Identify which cell holds the provided text, then report its (X, Y) central coordinate. 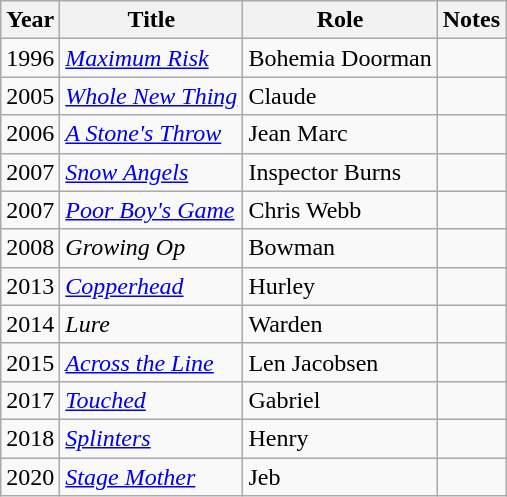
Jeb (340, 477)
Gabriel (340, 400)
2008 (30, 248)
Henry (340, 438)
Inspector Burns (340, 172)
Whole New Thing (152, 96)
2020 (30, 477)
2014 (30, 324)
Len Jacobsen (340, 362)
Bowman (340, 248)
Chris Webb (340, 210)
Role (340, 20)
1996 (30, 58)
Hurley (340, 286)
Snow Angels (152, 172)
2015 (30, 362)
Lure (152, 324)
Across the Line (152, 362)
Touched (152, 400)
Bohemia Doorman (340, 58)
2013 (30, 286)
Jean Marc (340, 134)
Splinters (152, 438)
2005 (30, 96)
Year (30, 20)
Growing Op (152, 248)
Stage Mother (152, 477)
2006 (30, 134)
Poor Boy's Game (152, 210)
Maximum Risk (152, 58)
2018 (30, 438)
A Stone's Throw (152, 134)
Notes (471, 20)
2017 (30, 400)
Warden (340, 324)
Copperhead (152, 286)
Claude (340, 96)
Title (152, 20)
